Provide the (x, y) coordinate of the cell's center where the given text is located.  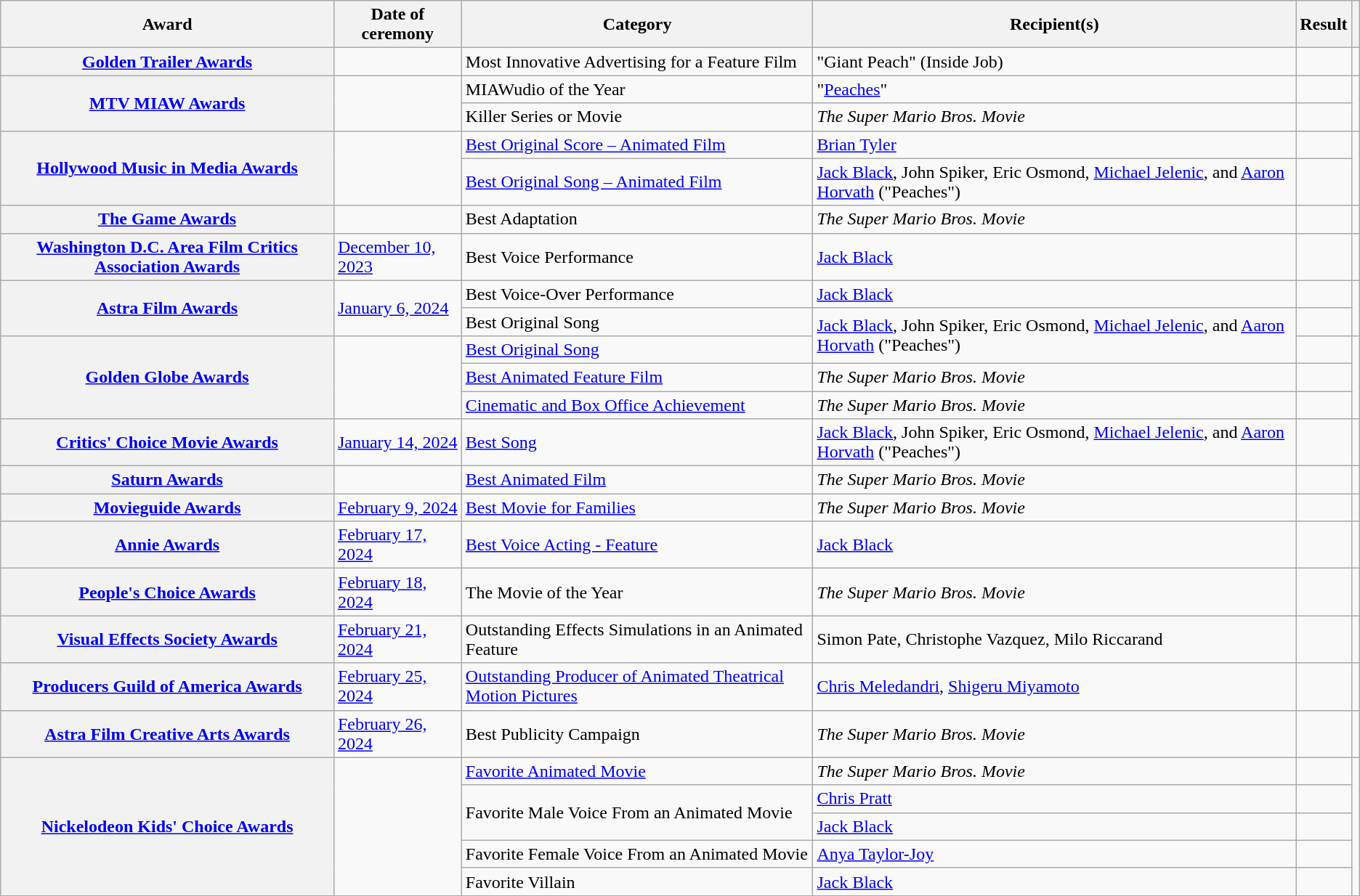
Favorite Villain (637, 881)
Best Voice Performance (637, 257)
The Movie of the Year (637, 592)
Best Song (637, 443)
Movieguide Awards (167, 508)
Golden Trailer Awards (167, 62)
January 14, 2024 (397, 443)
February 25, 2024 (397, 687)
Outstanding Effects Simulations in an Animated Feature (637, 639)
Category (637, 25)
People's Choice Awards (167, 592)
February 9, 2024 (397, 508)
February 21, 2024 (397, 639)
Golden Globe Awards (167, 377)
Visual Effects Society Awards (167, 639)
Washington D.C. Area Film Critics Association Awards (167, 257)
Best Publicity Campaign (637, 733)
Best Original Score – Animated Film (637, 144)
Best Movie for Families (637, 508)
Annie Awards (167, 545)
Chris Meledandri, Shigeru Miyamoto (1055, 687)
The Game Awards (167, 219)
Favorite Male Voice From an Animated Movie (637, 812)
MIAWudio of the Year (637, 89)
"Giant Peach" (Inside Job) (1055, 62)
February 26, 2024 (397, 733)
Saturn Awards (167, 480)
Chris Pratt (1055, 799)
Award (167, 25)
Best Adaptation (637, 219)
Best Animated Film (637, 480)
Most Innovative Advertising for a Feature Film (637, 62)
Anya Taylor-Joy (1055, 854)
Result (1324, 25)
Date of ceremony (397, 25)
Critics' Choice Movie Awards (167, 443)
Outstanding Producer of Animated Theatrical Motion Pictures (637, 687)
Favorite Animated Movie (637, 771)
December 10, 2023 (397, 257)
January 6, 2024 (397, 308)
Best Voice Acting - Feature (637, 545)
Best Voice-Over Performance (637, 294)
Astra Film Awards (167, 308)
Hollywood Music in Media Awards (167, 168)
"Peaches" (1055, 89)
Simon Pate, Christophe Vazquez, Milo Riccarand (1055, 639)
Brian Tyler (1055, 144)
Astra Film Creative Arts Awards (167, 733)
Producers Guild of America Awards (167, 687)
Recipient(s) (1055, 25)
Nickelodeon Kids' Choice Awards (167, 826)
MTV MIAW Awards (167, 103)
Best Animated Feature Film (637, 377)
Cinematic and Box Office Achievement (637, 404)
February 18, 2024 (397, 592)
February 17, 2024 (397, 545)
Best Original Song – Animated Film (637, 182)
Favorite Female Voice From an Animated Movie (637, 854)
Killer Series or Movie (637, 117)
